Pinpoint the cell where the given text exists, returning its (X, Y) midpoint coordinate. 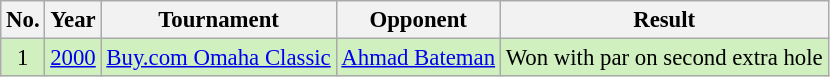
Tournament (218, 20)
Buy.com Omaha Classic (218, 58)
1 (23, 58)
Ahmad Bateman (418, 58)
Result (664, 20)
Won with par on second extra hole (664, 58)
Year (73, 20)
Opponent (418, 20)
2000 (73, 58)
No. (23, 20)
